From the cell containing the given text, extract its center point as (X, Y) coordinate. 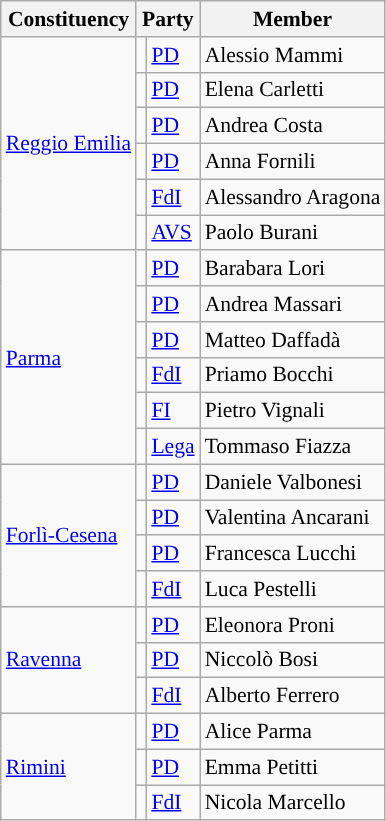
Andrea Massari (293, 304)
Lega (172, 447)
Emma Petitti (293, 767)
Forlì-Cesena (68, 535)
Nicola Marcello (293, 803)
Priamo Bocchi (293, 375)
Daniele Valbonesi (293, 482)
Niccolò Bosi (293, 660)
Alessio Mammi (293, 55)
Pietro Vignali (293, 411)
Ravenna (68, 660)
FI (172, 411)
Francesca Lucchi (293, 554)
Matteo Daffadà (293, 340)
Tommaso Fiazza (293, 447)
Paolo Burani (293, 233)
Reggio Emilia (68, 144)
Barabara Lori (293, 269)
Elena Carletti (293, 90)
Alberto Ferrero (293, 696)
Luca Pestelli (293, 589)
Alessandro Aragona (293, 197)
Valentina Ancarani (293, 518)
Party (168, 19)
Parma (68, 358)
Constituency (68, 19)
Alice Parma (293, 732)
Eleonora Proni (293, 625)
Andrea Costa (293, 126)
AVS (172, 233)
Anna Fornili (293, 162)
Rimini (68, 768)
Member (293, 19)
